Output the (x, y) coordinate of the center of the cell containing the given text.  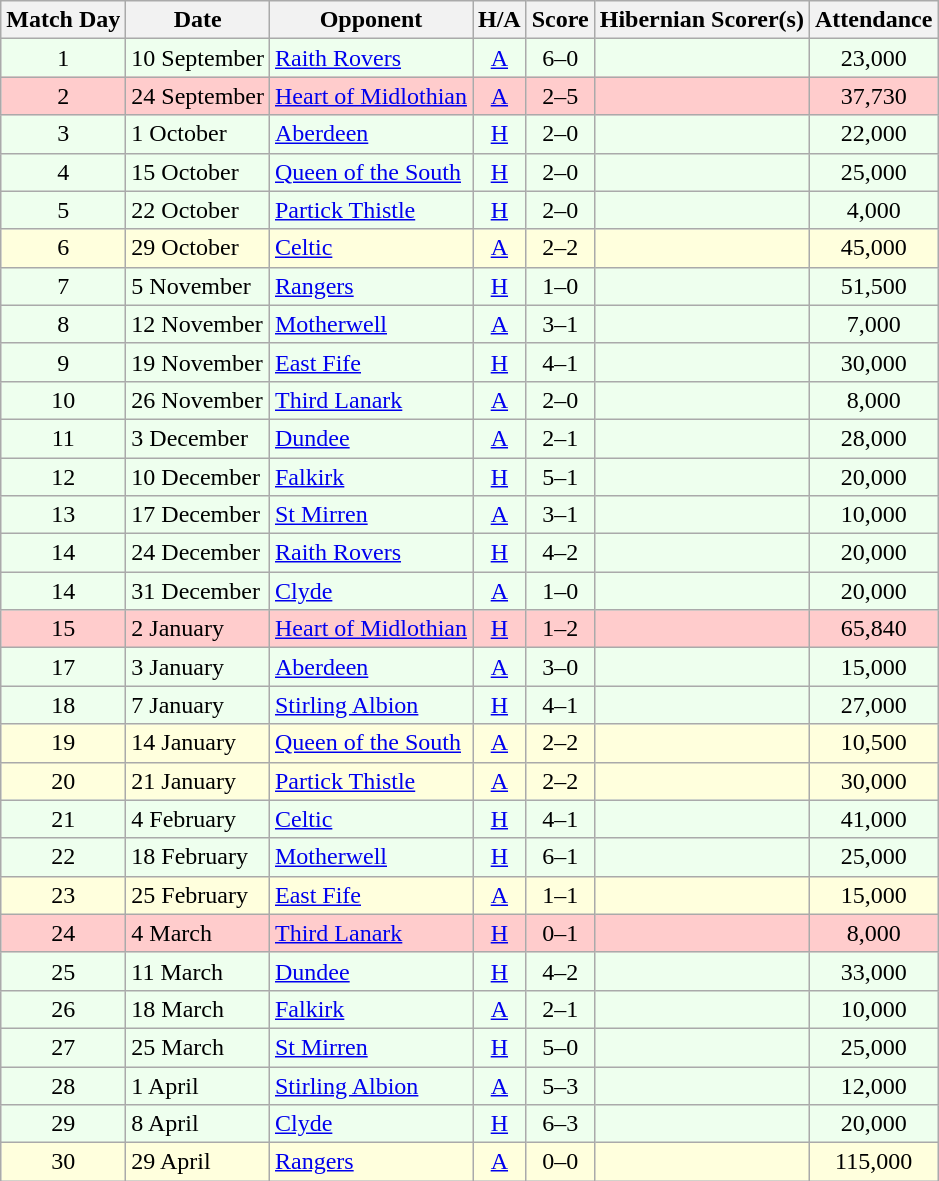
10,500 (873, 743)
4 February (198, 819)
19 (64, 743)
24 September (198, 96)
25 (64, 971)
15 (64, 629)
12,000 (873, 1085)
11 (64, 438)
11 March (198, 971)
H/A (499, 20)
25 February (198, 895)
9 (64, 362)
5–3 (560, 1085)
5 (64, 210)
Score (560, 20)
6–3 (560, 1124)
21 January (198, 781)
12 November (198, 324)
26 November (198, 400)
19 November (198, 362)
1 October (198, 134)
4 (64, 172)
21 (64, 819)
10 September (198, 58)
23,000 (873, 58)
31 December (198, 591)
29 April (198, 1162)
24 December (198, 553)
45,000 (873, 248)
20 (64, 781)
2–5 (560, 96)
17 December (198, 515)
33,000 (873, 971)
4,000 (873, 210)
1 (64, 58)
2 (64, 96)
0–1 (560, 933)
14 January (198, 743)
7 (64, 286)
10 (64, 400)
Opponent (370, 20)
27 (64, 1047)
10 December (198, 477)
1 April (198, 1085)
41,000 (873, 819)
3 (64, 134)
18 March (198, 1009)
23 (64, 895)
3 December (198, 438)
1–2 (560, 629)
Match Day (64, 20)
4 March (198, 933)
3 January (198, 667)
28,000 (873, 438)
6–0 (560, 58)
28 (64, 1085)
0–0 (560, 1162)
7 January (198, 705)
8 April (198, 1124)
25 March (198, 1047)
22 (64, 857)
7,000 (873, 324)
5–1 (560, 477)
Date (198, 20)
6 (64, 248)
22,000 (873, 134)
6–1 (560, 857)
3–0 (560, 667)
2 January (198, 629)
5–0 (560, 1047)
12 (64, 477)
1–1 (560, 895)
30 (64, 1162)
18 (64, 705)
13 (64, 515)
Hibernian Scorer(s) (702, 20)
8 (64, 324)
27,000 (873, 705)
65,840 (873, 629)
51,500 (873, 286)
5 November (198, 286)
18 February (198, 857)
15 October (198, 172)
22 October (198, 210)
29 (64, 1124)
26 (64, 1009)
Attendance (873, 20)
37,730 (873, 96)
115,000 (873, 1162)
29 October (198, 248)
24 (64, 933)
17 (64, 667)
